Capture the cell that displays the provided text and extract its [X, Y] central coordinate. 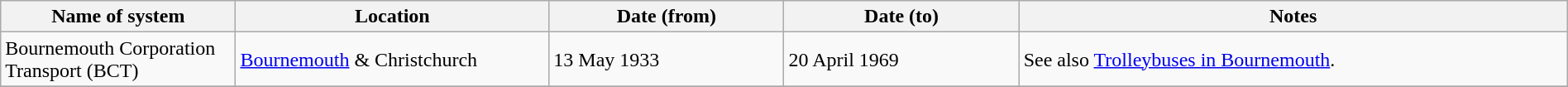
Bournemouth Corporation Transport (BCT) [118, 60]
Name of system [118, 17]
Location [392, 17]
Bournemouth & Christchurch [392, 60]
20 April 1969 [901, 60]
Notes [1293, 17]
Date (from) [667, 17]
Date (to) [901, 17]
13 May 1933 [667, 60]
See also Trolleybuses in Bournemouth. [1293, 60]
